Locate the cell with the specified text and output its (x, y) center coordinate. 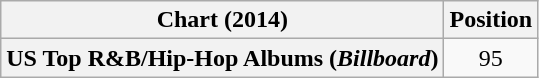
95 (491, 58)
Chart (2014) (222, 20)
Position (491, 20)
US Top R&B/Hip-Hop Albums (Billboard) (222, 58)
